Scan for the cell matching the given text and deliver its [x, y] coordinate at center. 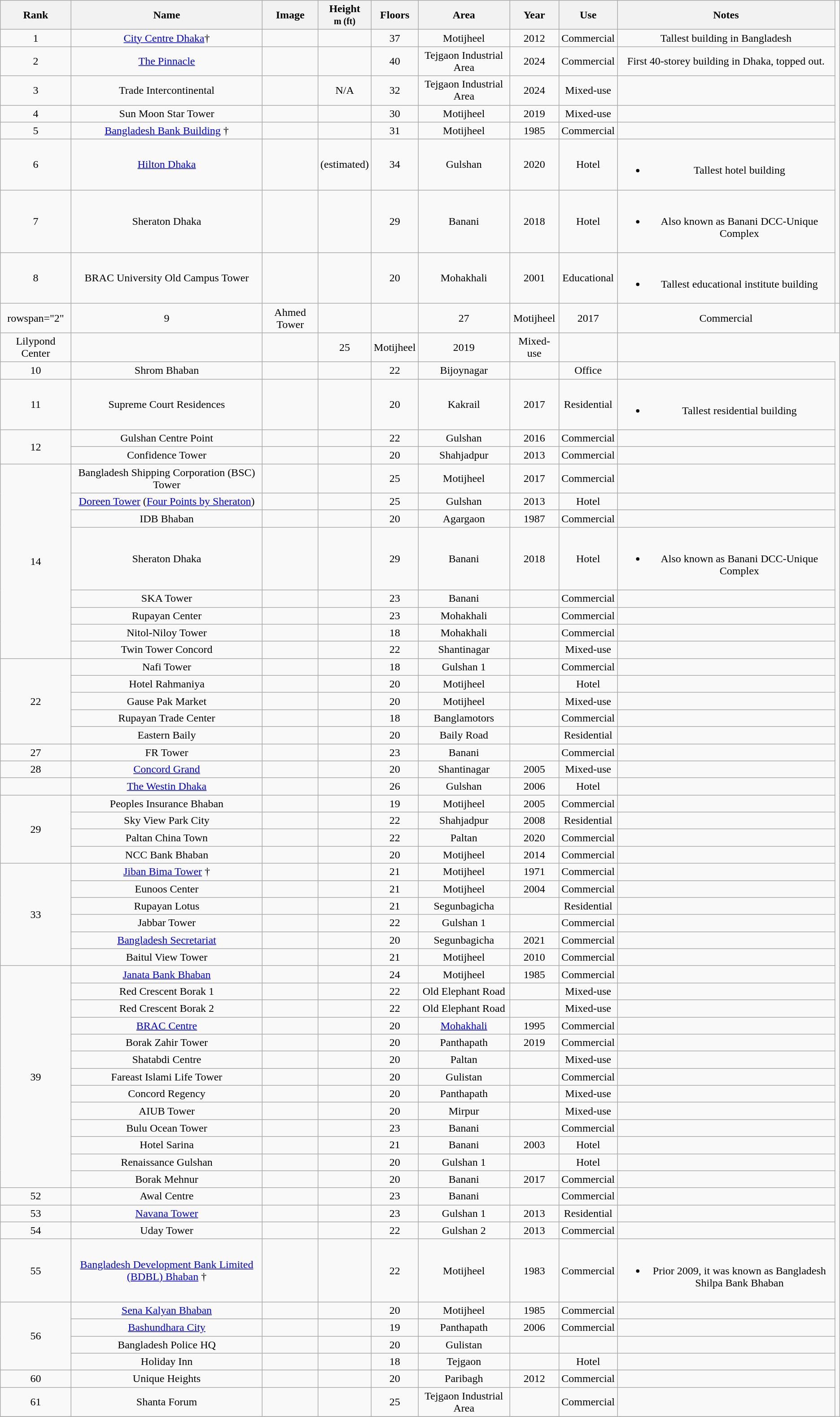
1987 [534, 519]
Eunoos Center [167, 889]
9 [167, 318]
Baily Road [464, 735]
Paribagh [464, 1379]
Hotel Sarina [167, 1145]
Uday Tower [167, 1230]
55 [36, 1270]
Concord Grand [167, 770]
2014 [534, 855]
Gulshan 2 [464, 1230]
Office [588, 370]
11 [36, 404]
60 [36, 1379]
31 [395, 131]
14 [36, 561]
39 [36, 1077]
First 40-storey building in Dhaka, topped out. [726, 61]
Rank [36, 15]
12 [36, 447]
Bangladesh Secretariat [167, 940]
Navana Tower [167, 1213]
Borak Mehnur [167, 1179]
Sun Moon Star Tower [167, 114]
2021 [534, 940]
Awal Centre [167, 1196]
1 [36, 38]
Fareast Islami Life Tower [167, 1077]
Supreme Court Residences [167, 404]
FR Tower [167, 752]
Bangladesh Bank Building † [167, 131]
2010 [534, 957]
Concord Regency [167, 1094]
(estimated) [345, 164]
Tallest residential building [726, 404]
Tallest building in Bangladesh [726, 38]
Rupayan Center [167, 616]
Year [534, 15]
BRAC University Old Campus Tower [167, 278]
3 [36, 91]
Bangladesh Development Bank Limited (BDBL) Bhaban † [167, 1270]
Bulu Ocean Tower [167, 1128]
1971 [534, 872]
City Centre Dhaka† [167, 38]
Red Crescent Borak 2 [167, 1008]
34 [395, 164]
Floors [395, 15]
Shrom Bhaban [167, 370]
52 [36, 1196]
Holiday Inn [167, 1362]
4 [36, 114]
1983 [534, 1270]
56 [36, 1336]
Heightm (ft) [345, 15]
Hotel Rahmaniya [167, 684]
Janata Bank Bhaban [167, 974]
Gause Pak Market [167, 701]
Rupayan Lotus [167, 906]
10 [36, 370]
Bangladesh Shipping Corporation (BSC) Tower [167, 478]
32 [395, 91]
40 [395, 61]
Kakrail [464, 404]
SKA Tower [167, 599]
Tallest educational institute building [726, 278]
Baitul View Tower [167, 957]
8 [36, 278]
Red Crescent Borak 1 [167, 991]
Sky View Park City [167, 821]
Use [588, 15]
rowspan="2" [36, 318]
2016 [534, 438]
Nitol-Niloy Tower [167, 633]
Doreen Tower (Four Points by Sheraton) [167, 502]
Twin Tower Concord [167, 650]
Bijoynagar [464, 370]
53 [36, 1213]
Shatabdi Centre [167, 1060]
Tallest hotel building [726, 164]
Shanta Forum [167, 1402]
Notes [726, 15]
2001 [534, 278]
NCC Bank Bhaban [167, 855]
54 [36, 1230]
BRAC Centre [167, 1025]
Name [167, 15]
Paltan China Town [167, 838]
N/A [345, 91]
Banglamotors [464, 718]
2008 [534, 821]
Unique Heights [167, 1379]
Peoples Insurance Bhaban [167, 804]
Trade Intercontinental [167, 91]
Ahmed Tower [290, 318]
Renaissance Gulshan [167, 1162]
IDB Bhaban [167, 519]
24 [395, 974]
AIUB Tower [167, 1111]
Image [290, 15]
2 [36, 61]
Lilypond Center [36, 347]
1995 [534, 1025]
Jiban Bima Tower † [167, 872]
Bangladesh Police HQ [167, 1345]
2003 [534, 1145]
Area [464, 15]
The Pinnacle [167, 61]
37 [395, 38]
5 [36, 131]
Bashundhara City [167, 1327]
Nafi Tower [167, 667]
28 [36, 770]
Prior 2009, it was known as Bangladesh Shilpa Bank Bhaban [726, 1270]
Borak Zahir Tower [167, 1043]
6 [36, 164]
Sena Kalyan Bhaban [167, 1310]
Hilton Dhaka [167, 164]
Confidence Tower [167, 455]
30 [395, 114]
The Westin Dhaka [167, 787]
Gulshan Centre Point [167, 438]
Mirpur [464, 1111]
7 [36, 221]
61 [36, 1402]
Agargaon [464, 519]
33 [36, 914]
Tejgaon [464, 1362]
26 [395, 787]
Educational [588, 278]
Eastern Baily [167, 735]
2004 [534, 889]
Rupayan Trade Center [167, 718]
Jabbar Tower [167, 923]
